Extract the (x, y) coordinate from the center of the cell holding the provided text.  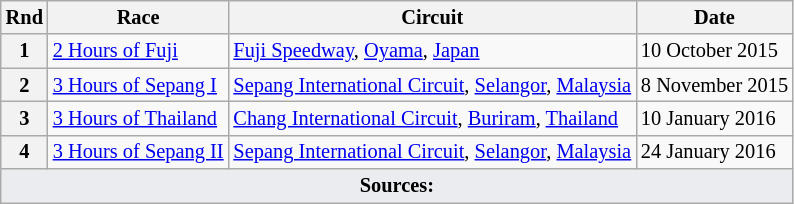
4 (24, 152)
Fuji Speedway, Oyama, Japan (432, 51)
Circuit (432, 17)
1 (24, 51)
Rnd (24, 17)
24 January 2016 (714, 152)
3 Hours of Sepang II (138, 152)
3 (24, 118)
Date (714, 17)
10 October 2015 (714, 51)
2 Hours of Fuji (138, 51)
3 Hours of Thailand (138, 118)
Sources: (397, 186)
Race (138, 17)
3 Hours of Sepang I (138, 85)
8 November 2015 (714, 85)
2 (24, 85)
Chang International Circuit, Buriram, Thailand (432, 118)
10 January 2016 (714, 118)
